Provide the (X, Y) coordinate of the cell's center where the given text is located.  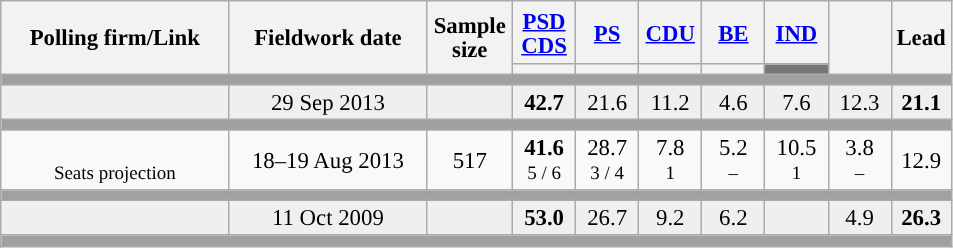
21.1 (921, 102)
517 (470, 160)
Sample size (470, 38)
4.9 (860, 218)
Lead (921, 38)
5.2 – (734, 160)
53.0 (544, 218)
10.5 1 (796, 160)
41.65 / 6 (544, 160)
12.9 (921, 160)
Fieldwork date (328, 38)
Polling firm/Link (115, 38)
IND (796, 32)
29 Sep 2013 (328, 102)
11 Oct 2009 (328, 218)
7.8 1 (670, 160)
18–19 Aug 2013 (328, 160)
7.6 (796, 102)
21.6 (608, 102)
28.73 / 4 (608, 160)
26.3 (921, 218)
6.2 (734, 218)
42.7 (544, 102)
CDU (670, 32)
12.3 (860, 102)
26.7 (608, 218)
9.2 (670, 218)
PS (608, 32)
BE (734, 32)
11.2 (670, 102)
3.8 – (860, 160)
PSDCDS (544, 32)
4.6 (734, 102)
Seats projection (115, 160)
